Identify which cell holds the provided text, then report its (X, Y) central coordinate. 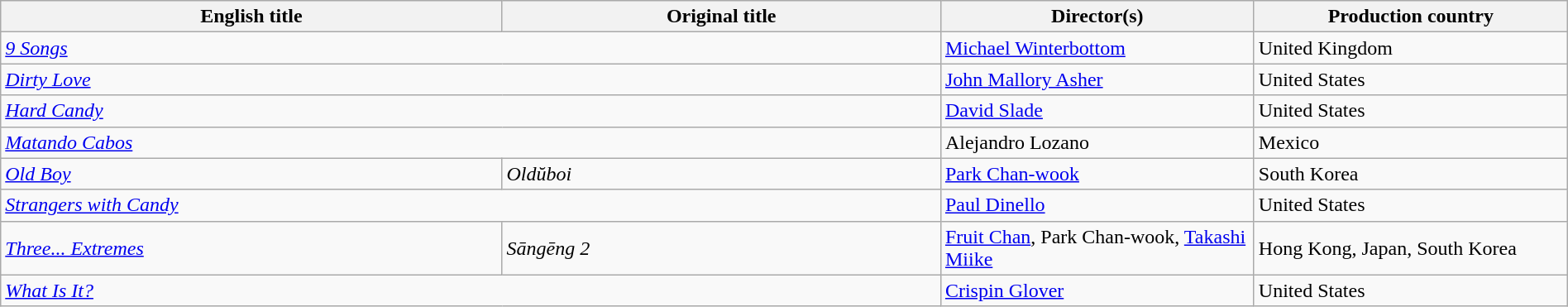
Oldŭboi (721, 174)
Fruit Chan, Park Chan-wook, Takashi Miike (1097, 248)
Director(s) (1097, 17)
John Mallory Asher (1097, 79)
Sāngēng 2 (721, 248)
Original title (721, 17)
David Slade (1097, 111)
Three... Extremes (251, 248)
Production country (1411, 17)
Hard Candy (471, 111)
Hong Kong, Japan, South Korea (1411, 248)
English title (251, 17)
South Korea (1411, 174)
Dirty Love (471, 79)
Michael Winterbottom (1097, 48)
9 Songs (471, 48)
Old Boy (251, 174)
United Kingdom (1411, 48)
What Is It? (471, 290)
Alejandro Lozano (1097, 142)
Matando Cabos (471, 142)
Crispin Glover (1097, 290)
Strangers with Candy (471, 205)
Paul Dinello (1097, 205)
Mexico (1411, 142)
Park Chan-wook (1097, 174)
